Return (X, Y) of the center of cell containing provided text 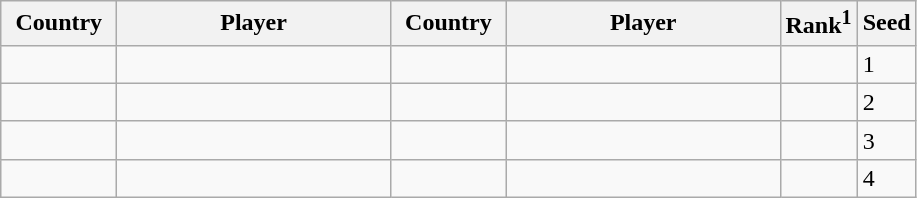
2 (886, 102)
Rank1 (818, 24)
4 (886, 178)
1 (886, 64)
3 (886, 140)
Seed (886, 24)
